Determine the [X, Y] coordinate at the center of the cell enclosing the given text.  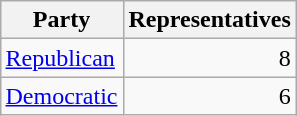
8 [210, 58]
Representatives [210, 20]
Democratic [62, 96]
Republican [62, 58]
6 [210, 96]
Party [62, 20]
